Identify which cell holds the provided text, then report its (X, Y) central coordinate. 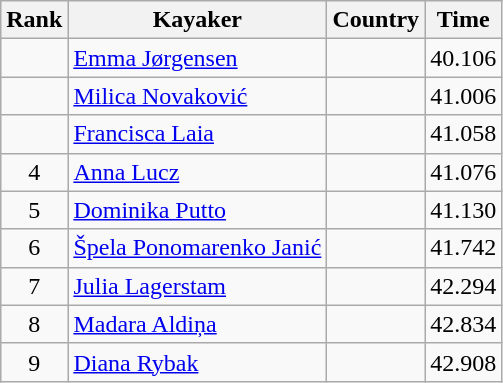
Julia Lagerstam (198, 286)
41.058 (464, 134)
Country (376, 20)
8 (34, 324)
Diana Rybak (198, 362)
41.742 (464, 248)
7 (34, 286)
41.006 (464, 96)
6 (34, 248)
Time (464, 20)
42.294 (464, 286)
4 (34, 172)
Rank (34, 20)
Emma Jørgensen (198, 58)
41.076 (464, 172)
Špela Ponomarenko Janić (198, 248)
Anna Lucz (198, 172)
41.130 (464, 210)
42.908 (464, 362)
42.834 (464, 324)
Dominika Putto (198, 210)
40.106 (464, 58)
Francisca Laia (198, 134)
9 (34, 362)
Madara Aldiņa (198, 324)
Kayaker (198, 20)
Milica Novaković (198, 96)
5 (34, 210)
